Provide the [X, Y] coordinate of the cell's center where the given text is located.  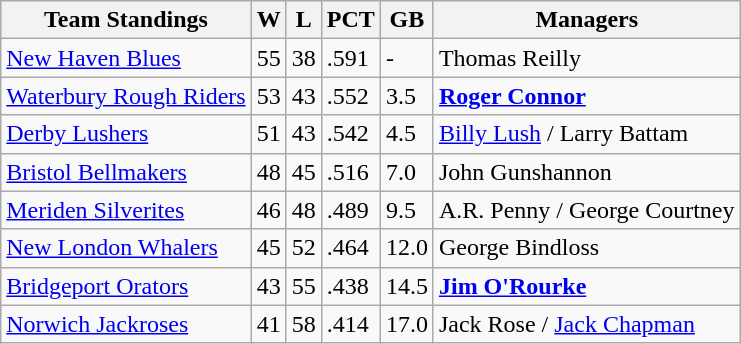
.438 [350, 286]
46 [268, 210]
Roger Connor [586, 96]
.414 [350, 324]
51 [268, 134]
52 [304, 248]
Bristol Bellmakers [126, 172]
George Bindloss [586, 248]
17.0 [406, 324]
New London Whalers [126, 248]
38 [304, 58]
.552 [350, 96]
3.5 [406, 96]
12.0 [406, 248]
New Haven Blues [126, 58]
Meriden Silverites [126, 210]
53 [268, 96]
Derby Lushers [126, 134]
.516 [350, 172]
Team Standings [126, 20]
W [268, 20]
PCT [350, 20]
.464 [350, 248]
Thomas Reilly [586, 58]
Billy Lush / Larry Battam [586, 134]
L [304, 20]
9.5 [406, 210]
Managers [586, 20]
58 [304, 324]
Waterbury Rough Riders [126, 96]
Jack Rose / Jack Chapman [586, 324]
7.0 [406, 172]
Jim O'Rourke [586, 286]
4.5 [406, 134]
.542 [350, 134]
A.R. Penny / George Courtney [586, 210]
.489 [350, 210]
John Gunshannon [586, 172]
- [406, 58]
GB [406, 20]
Bridgeport Orators [126, 286]
41 [268, 324]
Norwich Jackroses [126, 324]
14.5 [406, 286]
.591 [350, 58]
